Provide the [x, y] coordinate of the cell's center where the given text is located.  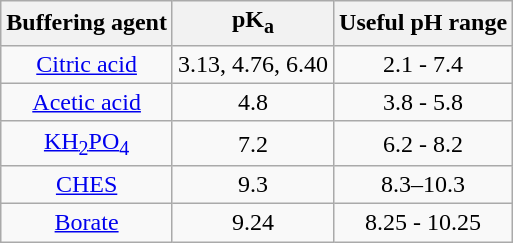
7.2 [252, 143]
3.8 - 5.8 [424, 102]
3.13, 4.76, 6.40 [252, 64]
6.2 - 8.2 [424, 143]
KH2PO4 [87, 143]
9.3 [252, 185]
Citric acid [87, 64]
Acetic acid [87, 102]
8.25 - 10.25 [424, 223]
Buffering agent [87, 23]
Useful pH range [424, 23]
2.1 - 7.4 [424, 64]
8.3–10.3 [424, 185]
9.24 [252, 223]
4.8 [252, 102]
pKa [252, 23]
CHES [87, 185]
Borate [87, 223]
